Capture the cell that displays the provided text and extract its (X, Y) central coordinate. 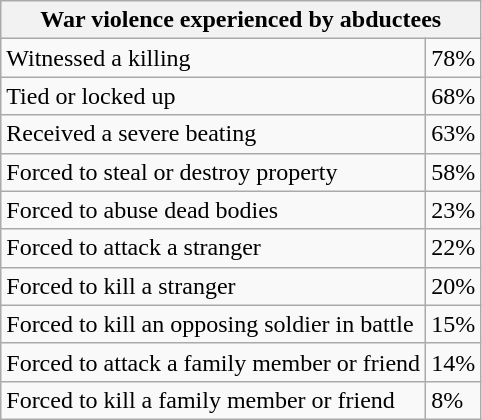
Tied or locked up (214, 96)
War violence experienced by abductees (241, 20)
Forced to attack a stranger (214, 248)
68% (454, 96)
14% (454, 362)
23% (454, 210)
Forced to kill a stranger (214, 286)
Received a severe beating (214, 134)
63% (454, 134)
Forced to kill an opposing soldier in battle (214, 324)
58% (454, 172)
Witnessed a killing (214, 58)
Forced to kill a family member or friend (214, 400)
22% (454, 248)
78% (454, 58)
Forced to attack a family member or friend (214, 362)
Forced to steal or destroy property (214, 172)
Forced to abuse dead bodies (214, 210)
20% (454, 286)
8% (454, 400)
15% (454, 324)
